Pinpoint the cell where the given text exists, returning its (X, Y) midpoint coordinate. 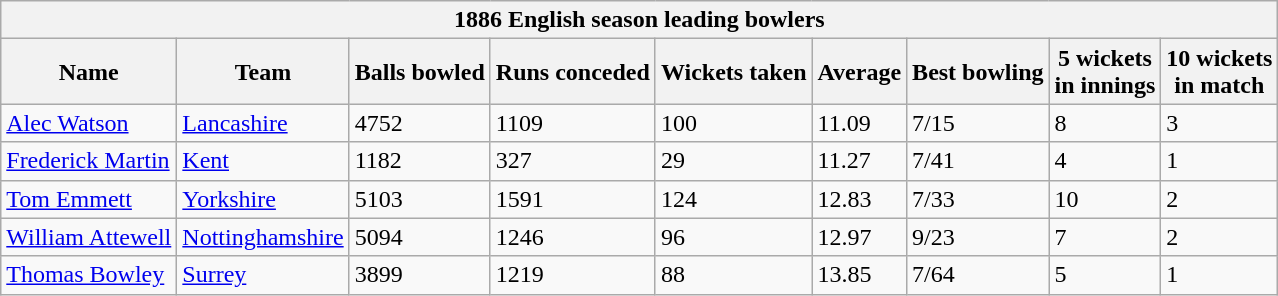
4752 (420, 123)
1182 (420, 161)
Nottinghamshire (263, 237)
11.27 (860, 161)
96 (734, 237)
5 wicketsin innings (1105, 72)
12.97 (860, 237)
7/15 (978, 123)
1109 (572, 123)
Frederick Martin (89, 161)
Surrey (263, 275)
Wickets taken (734, 72)
10 (1105, 199)
5094 (420, 237)
7/64 (978, 275)
7 (1105, 237)
William Attewell (89, 237)
Team (263, 72)
5 (1105, 275)
Lancashire (263, 123)
124 (734, 199)
7/41 (978, 161)
Average (860, 72)
88 (734, 275)
1219 (572, 275)
3 (1220, 123)
29 (734, 161)
7/33 (978, 199)
Tom Emmett (89, 199)
Balls bowled (420, 72)
9/23 (978, 237)
10 wicketsin match (1220, 72)
Runs conceded (572, 72)
Yorkshire (263, 199)
4 (1105, 161)
1591 (572, 199)
13.85 (860, 275)
5103 (420, 199)
Name (89, 72)
8 (1105, 123)
Kent (263, 161)
11.09 (860, 123)
Alec Watson (89, 123)
3899 (420, 275)
1886 English season leading bowlers (640, 20)
100 (734, 123)
1246 (572, 237)
Best bowling (978, 72)
327 (572, 161)
Thomas Bowley (89, 275)
12.83 (860, 199)
